From the cell containing the given text, extract its center point as (x, y) coordinate. 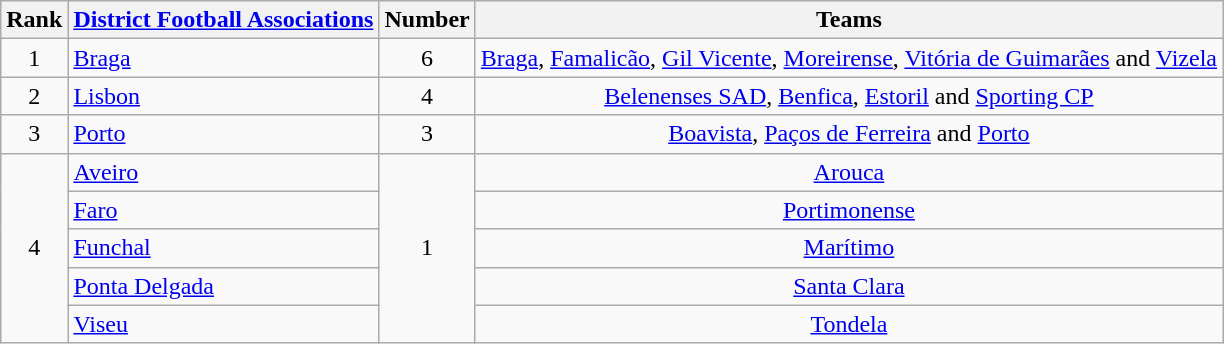
2 (34, 96)
Santa Clara (848, 286)
Funchal (224, 248)
Braga, Famalicão, Gil Vicente, Moreirense, Vitória de Guimarães and Vizela (848, 58)
Marítimo (848, 248)
Arouca (848, 172)
Teams (848, 20)
Tondela (848, 324)
Lisbon (224, 96)
Viseu (224, 324)
Ponta Delgada (224, 286)
Boavista, Paços de Ferreira and Porto (848, 134)
Faro (224, 210)
Braga (224, 58)
District Football Associations (224, 20)
Portimonense (848, 210)
Porto (224, 134)
Number (427, 20)
Aveiro (224, 172)
Rank (34, 20)
Belenenses SAD, Benfica, Estoril and Sporting CP (848, 96)
6 (427, 58)
